Find where the given text appears and provide that cell's center as (X, Y) coordinate. 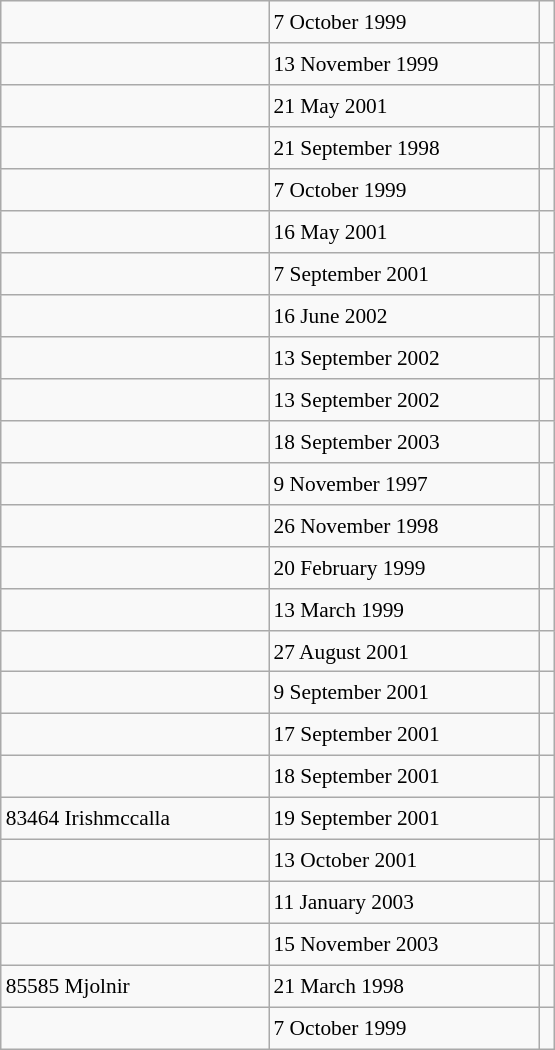
17 September 2001 (404, 735)
18 September 2001 (404, 777)
16 June 2002 (404, 316)
21 May 2001 (404, 106)
21 September 1998 (404, 148)
85585 Mjolnir (135, 986)
16 May 2001 (404, 232)
13 November 1999 (404, 64)
11 January 2003 (404, 903)
83464 Irishmccalla (135, 819)
9 September 2001 (404, 693)
27 August 2001 (404, 651)
9 November 1997 (404, 483)
21 March 1998 (404, 986)
13 March 1999 (404, 609)
13 October 2001 (404, 861)
15 November 2003 (404, 945)
7 September 2001 (404, 274)
19 September 2001 (404, 819)
20 February 1999 (404, 567)
26 November 1998 (404, 525)
18 September 2003 (404, 441)
